Capture the cell that displays the provided text and extract its (X, Y) central coordinate. 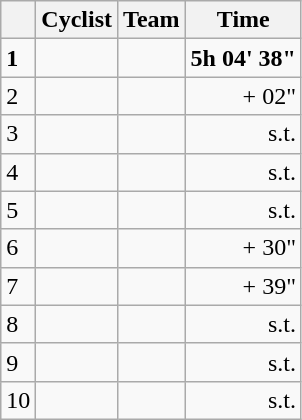
Team (152, 20)
6 (18, 248)
+ 02" (243, 96)
1 (18, 58)
8 (18, 324)
3 (18, 134)
+ 39" (243, 286)
10 (18, 400)
9 (18, 362)
4 (18, 172)
Time (243, 20)
Cyclist (77, 20)
5 (18, 210)
2 (18, 96)
7 (18, 286)
+ 30" (243, 248)
5h 04' 38" (243, 58)
